Scan for the cell matching the given text and deliver its [X, Y] coordinate at center. 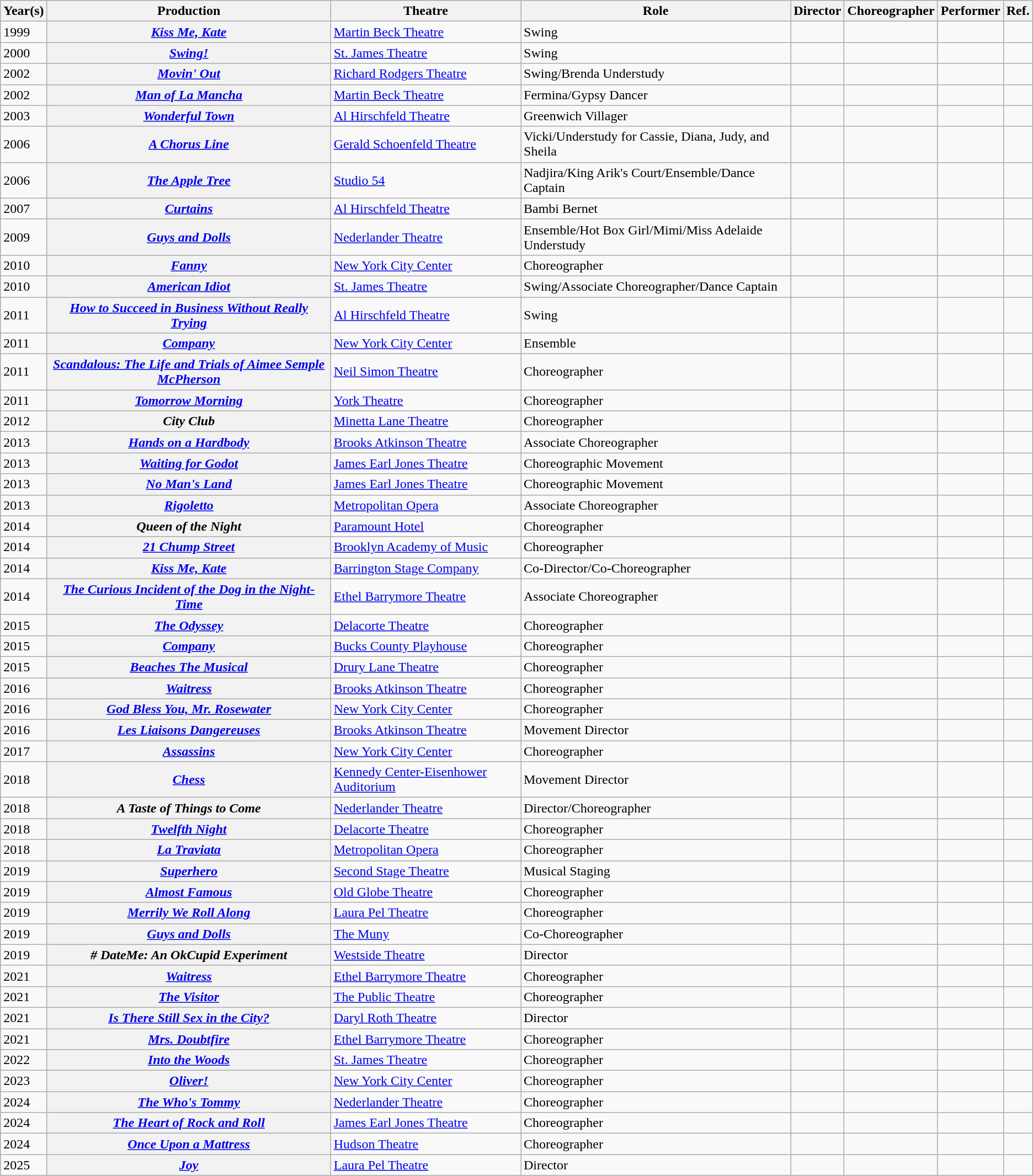
A Taste of Things to Come [189, 808]
Barrington Stage Company [425, 568]
Westside Theatre [425, 955]
2022 [24, 1060]
Assassins [189, 751]
The Public Theatre [425, 997]
21 Chump Street [189, 547]
Swing/Associate Choreographer/Dance Captain [656, 286]
No Man's Land [189, 484]
Queen of the Night [189, 526]
Director/Choreographer [656, 808]
Bucks County Playhouse [425, 646]
1999 [24, 32]
American Idiot [189, 286]
La Traviata [189, 850]
2007 [24, 209]
Richard Rodgers Theatre [425, 74]
The Odyssey [189, 625]
Wonderful Town [189, 116]
2025 [24, 1165]
Beaches The Musical [189, 667]
Musical Staging [656, 871]
2003 [24, 116]
Swing! [189, 53]
Waiting for Godot [189, 463]
Production [189, 11]
Paramount Hotel [425, 526]
Is There Still Sex in the City? [189, 1018]
Swing/Brenda Understudy [656, 74]
Almost Famous [189, 892]
The Curious Incident of the Dog in the Night-Time [189, 597]
Co-Director/Co-Choreographer [656, 568]
The Muny [425, 934]
Kennedy Center-Eisenhower Auditorium [425, 780]
Theatre [425, 11]
Co-Choreographer [656, 934]
Old Globe Theatre [425, 892]
Hudson Theatre [425, 1144]
Daryl Roth Theatre [425, 1018]
Ensemble/Hot Box Girl/Mimi/Miss Adelaide Understudy [656, 237]
2012 [24, 421]
Movin' Out [189, 74]
Greenwich Villager [656, 116]
Once Upon a Mattress [189, 1144]
Drury Lane Theatre [425, 667]
Neil Simon Theatre [425, 372]
Fanny [189, 265]
Into the Woods [189, 1060]
2017 [24, 751]
Joy [189, 1165]
Oliver! [189, 1081]
York Theatre [425, 400]
Man of La Mancha [189, 95]
Ref. [1018, 11]
2000 [24, 53]
Minetta Lane Theatre [425, 421]
Role [656, 11]
Scandalous: The Life and Trials of Aimee Semple McPherson [189, 372]
Vicki/Understudy for Cassie, Diana, Judy, and Sheila [656, 145]
A Chorus Line [189, 145]
Merrily We Roll Along [189, 913]
Bambi Bernet [656, 209]
Twelfth Night [189, 829]
Fermina/Gypsy Dancer [656, 95]
The Apple Tree [189, 180]
Brooklyn Academy of Music [425, 547]
2023 [24, 1081]
The Who's Tommy [189, 1102]
Year(s) [24, 11]
2009 [24, 237]
Tomorrow Morning [189, 400]
Gerald Schoenfeld Theatre [425, 145]
The Heart of Rock and Roll [189, 1123]
Rigoletto [189, 505]
The Visitor [189, 997]
Ensemble [656, 344]
Performer [970, 11]
Nadjira/King Arik's Court/Ensemble/Dance Captain [656, 180]
How to Succeed in Business Without Really Trying [189, 314]
Superhero [189, 871]
God Bless You, Mr. Rosewater [189, 709]
Second Stage Theatre [425, 871]
Mrs. Doubtfire [189, 1039]
Les Liaisons Dangereuses [189, 730]
Chess [189, 780]
Curtains [189, 209]
Hands on a Hardbody [189, 442]
City Club [189, 421]
# DateMe: An OkCupid Experiment [189, 955]
Studio 54 [425, 180]
